Output the (x, y) coordinate of the center of the cell containing the given text.  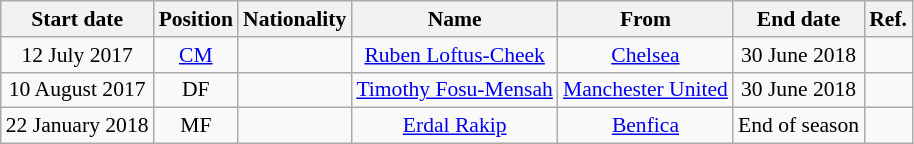
Erdal Rakip (454, 126)
MF (196, 126)
Benfica (646, 126)
10 August 2017 (78, 90)
Timothy Fosu-Mensah (454, 90)
22 January 2018 (78, 126)
12 July 2017 (78, 55)
End of season (798, 126)
Chelsea (646, 55)
End date (798, 19)
CM (196, 55)
DF (196, 90)
Nationality (294, 19)
From (646, 19)
Name (454, 19)
Ruben Loftus-Cheek (454, 55)
Position (196, 19)
Manchester United (646, 90)
Start date (78, 19)
Ref. (888, 19)
